Output the [X, Y] coordinate of the center of the cell containing the given text.  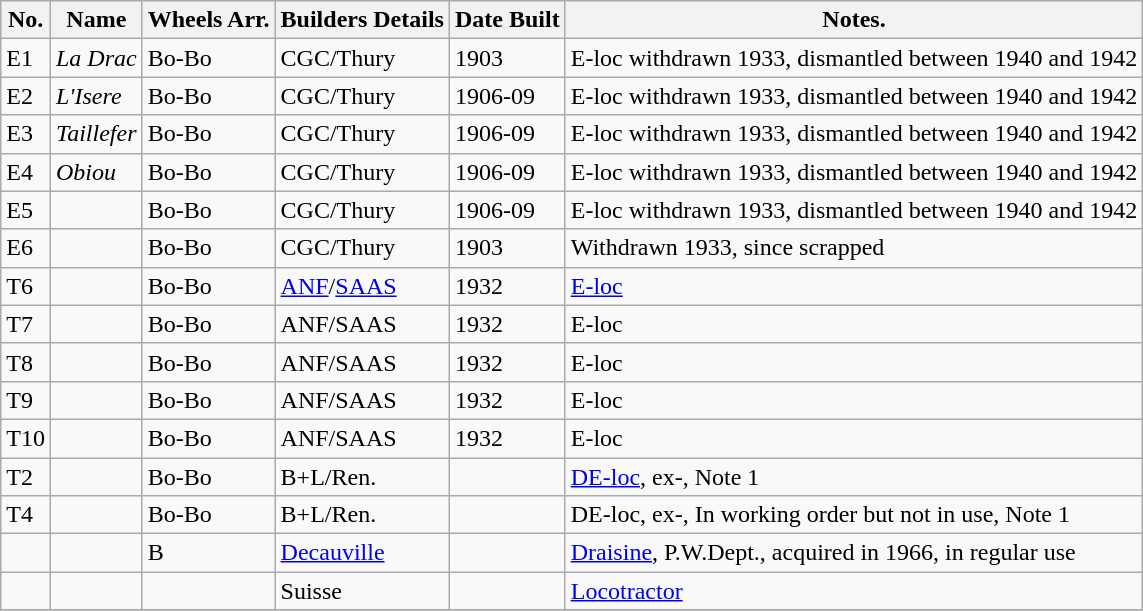
La Drac [96, 58]
Wheels Arr. [208, 20]
Suisse [362, 591]
T7 [26, 324]
Date Built [507, 20]
T4 [26, 515]
E1 [26, 58]
Decauville [362, 553]
E4 [26, 172]
E3 [26, 134]
DE-loc, ex-, Note 1 [854, 477]
No. [26, 20]
T8 [26, 362]
Withdrawn 1933, since scrapped [854, 248]
Name [96, 20]
T2 [26, 477]
Obiou [96, 172]
Taillefer [96, 134]
T6 [26, 286]
B [208, 553]
Notes. [854, 20]
DE-loc, ex-, In working order but not in use, Note 1 [854, 515]
E6 [26, 248]
Builders Details [362, 20]
T9 [26, 400]
Locotractor [854, 591]
T10 [26, 438]
E2 [26, 96]
Draisine, P.W.Dept., acquired in 1966, in regular use [854, 553]
E5 [26, 210]
L'Isere [96, 96]
